Find where the given text appears and provide that cell's center as (x, y) coordinate. 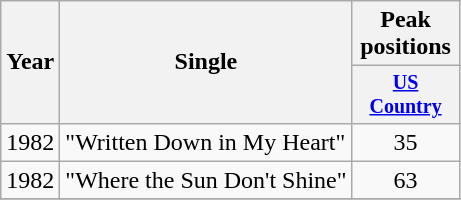
35 (406, 142)
US Country (406, 94)
Single (206, 62)
Year (30, 62)
63 (406, 180)
"Where the Sun Don't Shine" (206, 180)
Peak positions (406, 34)
"Written Down in My Heart" (206, 142)
